Identify which cell holds the provided text, then report its (X, Y) central coordinate. 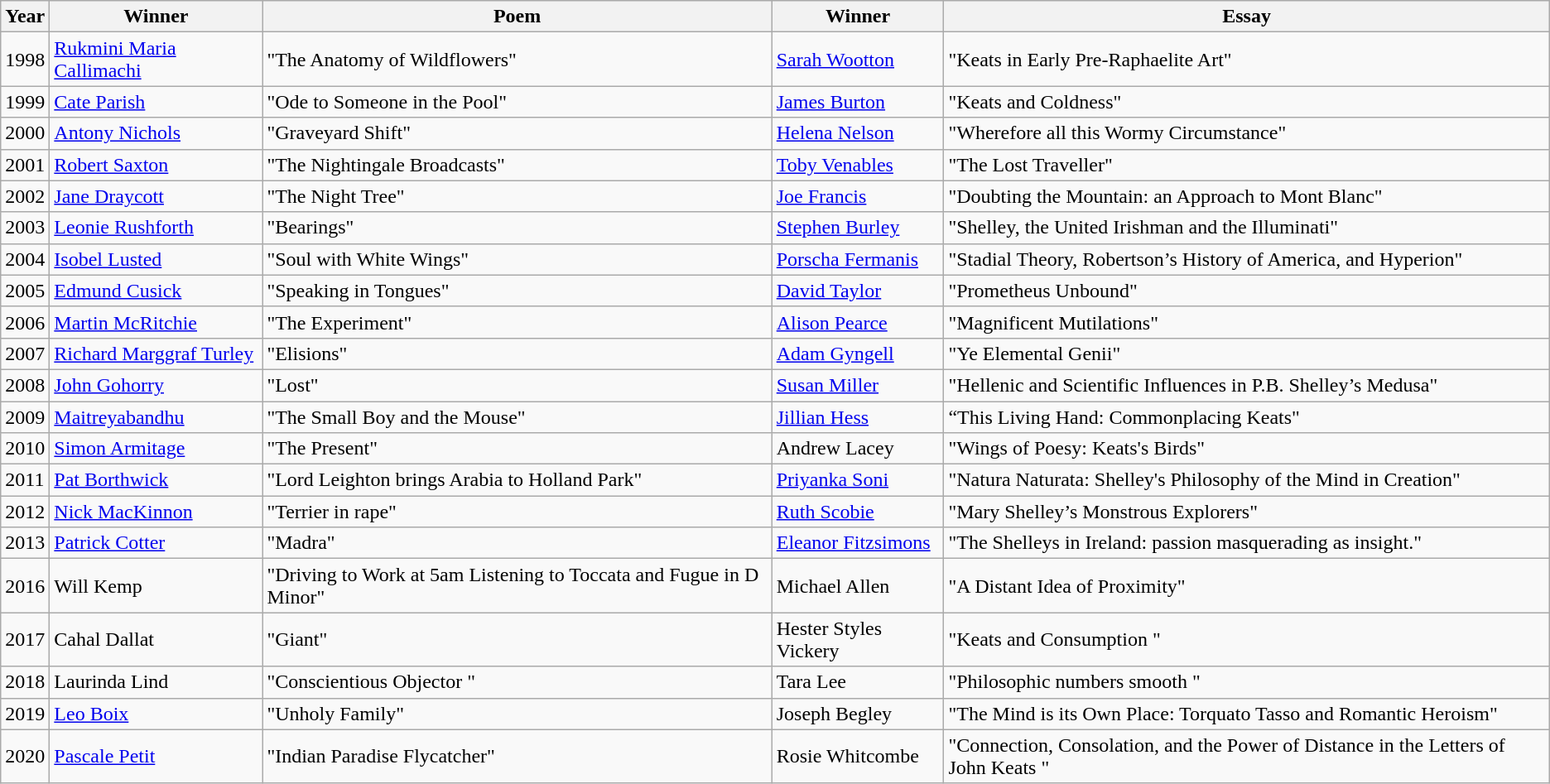
"Keats and Consumption " (1247, 639)
Tara Lee (858, 682)
"The Night Tree" (517, 196)
2003 (25, 228)
Michael Allen (858, 586)
Richard Marggraf Turley (156, 354)
Rukmini Maria Callimachi (156, 60)
Helena Nelson (858, 133)
"Bearings" (517, 228)
2009 (25, 416)
"The Anatomy of Wildflowers" (517, 60)
Simon Armitage (156, 449)
"Hellenic and Scientific Influences in P.B. Shelley’s Medusa" (1247, 385)
Andrew Lacey (858, 449)
"The Nightingale Broadcasts" (517, 165)
Ruth Scobie (858, 512)
2017 (25, 639)
Poem (517, 17)
Martin McRitchie (156, 322)
1999 (25, 102)
Joseph Begley (858, 714)
"Elisions" (517, 354)
Alison Pearce (858, 322)
"The Mind is its Own Place: Torquato Tasso and Romantic Heroism" (1247, 714)
Antony Nichols (156, 133)
Stephen Burley (858, 228)
Hester Styles Vickery (858, 639)
2001 (25, 165)
"Lord Leighton brings Arabia to Holland Park" (517, 480)
"Soul with White Wings" (517, 259)
"Conscientious Objector " (517, 682)
Leonie Rushforth (156, 228)
"Connection, Consolation, and the Power of Distance in the Letters of John Keats " (1247, 757)
"Madra" (517, 543)
Patrick Cotter (156, 543)
"The Lost Traveller" (1247, 165)
"Indian Paradise Flycatcher" (517, 757)
Essay (1247, 17)
"Unholy Family" (517, 714)
Maitreyabandhu (156, 416)
"The Small Boy and the Mouse" (517, 416)
"Graveyard Shift" (517, 133)
Edmund Cusick (156, 291)
2006 (25, 322)
James Burton (858, 102)
Priyanka Soni (858, 480)
2013 (25, 543)
"Prometheus Unbound" (1247, 291)
Joe Francis (858, 196)
2007 (25, 354)
"Terrier in rape" (517, 512)
2011 (25, 480)
2008 (25, 385)
Laurinda Lind (156, 682)
"Speaking in Tongues" (517, 291)
Year (25, 17)
2005 (25, 291)
2016 (25, 586)
Toby Venables (858, 165)
"Natura Naturata: Shelley's Philosophy of the Mind in Creation" (1247, 480)
"Doubting the Mountain: an Approach to Mont Blanc" (1247, 196)
"Ode to Someone in the Pool" (517, 102)
"Keats in Early Pre-Raphaelite Art" (1247, 60)
Isobel Lusted (156, 259)
2020 (25, 757)
2018 (25, 682)
"Lost" (517, 385)
"Ye Elemental Genii" (1247, 354)
Leo Boix (156, 714)
Jane Draycott (156, 196)
"Driving to Work at 5am Listening to Toccata and Fugue in D Minor" (517, 586)
2010 (25, 449)
"Philosophic numbers smooth " (1247, 682)
"Giant" (517, 639)
2002 (25, 196)
David Taylor (858, 291)
"The Present" (517, 449)
"Magnificent Mutilations" (1247, 322)
Sarah Wootton (858, 60)
"A Distant Idea of Proximity" (1247, 586)
John Gohorry (156, 385)
"Wings of Poesy: Keats's Birds" (1247, 449)
Pascale Petit (156, 757)
2019 (25, 714)
Eleanor Fitzsimons (858, 543)
Cate Parish (156, 102)
2012 (25, 512)
Pat Borthwick (156, 480)
Jillian Hess (858, 416)
Nick MacKinnon (156, 512)
"Stadial Theory, Robertson’s History of America, and Hyperion" (1247, 259)
1998 (25, 60)
2004 (25, 259)
Will Kemp (156, 586)
"Shelley, the United Irishman and the Illuminati" (1247, 228)
"Wherefore all this Wormy Circumstance" (1247, 133)
Cahal Dallat (156, 639)
Rosie Whitcombe (858, 757)
Susan Miller (858, 385)
Adam Gyngell (858, 354)
"The Shelleys in Ireland: passion masquerading as insight." (1247, 543)
"The Experiment" (517, 322)
Porscha Fermanis (858, 259)
"Keats and Coldness" (1247, 102)
2000 (25, 133)
“This Living Hand: Commonplacing Keats" (1247, 416)
"Mary Shelley’s Monstrous Explorers" (1247, 512)
Robert Saxton (156, 165)
